Extract the [X, Y] coordinate from the center of the cell holding the provided text.  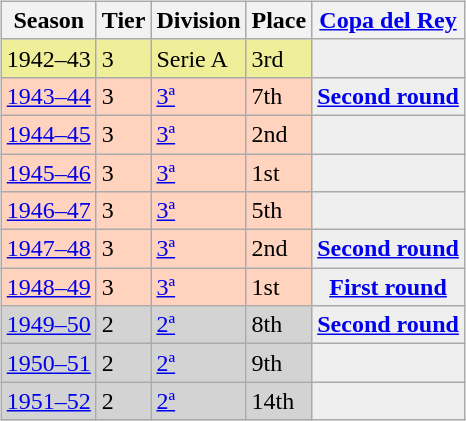
Season [48, 20]
8th [279, 325]
1943–44 [48, 96]
Division [198, 20]
1950–51 [48, 363]
1945–46 [48, 173]
Serie A [198, 58]
1942–43 [48, 58]
First round [388, 287]
Copa del Rey [388, 20]
3rd [279, 58]
1946–47 [48, 211]
Tier [124, 20]
1949–50 [48, 325]
1944–45 [48, 134]
9th [279, 363]
Place [279, 20]
5th [279, 211]
7th [279, 96]
1948–49 [48, 287]
14th [279, 401]
1951–52 [48, 401]
1947–48 [48, 249]
